Find where the given text appears and provide that cell's center as [X, Y] coordinate. 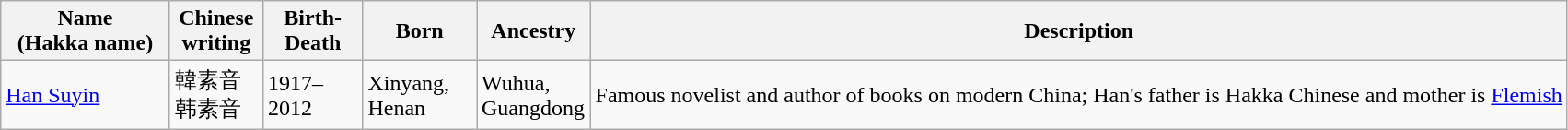
Famous novelist and author of books on modern China; Han's father is Hakka Chinese and mother is Flemish [1079, 95]
Birth-Death [313, 31]
Wuhua, Guangdong [534, 95]
Ancestry [534, 31]
1917–2012 [313, 95]
Name(Hakka name) [86, 31]
Born [420, 31]
Description [1079, 31]
韓素音韩素音 [215, 95]
Chinese writing [215, 31]
Han Suyin [86, 95]
Xinyang, Henan [420, 95]
